Return the [X, Y] coordinate for the center point of the cell that contains the specified text.  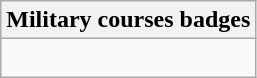
Military courses badges [128, 20]
